Identify which cell holds the provided text, then report its (x, y) central coordinate. 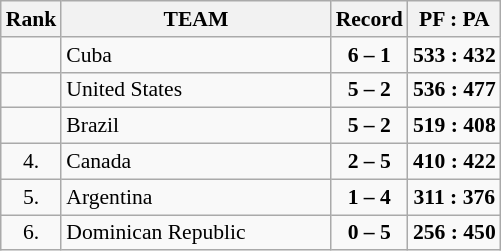
Canada (196, 162)
0 – 5 (370, 233)
PF : PA (454, 19)
Dominican Republic (196, 233)
6 – 1 (370, 55)
4. (32, 162)
536 : 477 (454, 90)
410 : 422 (454, 162)
256 : 450 (454, 233)
311 : 376 (454, 197)
2 – 5 (370, 162)
6. (32, 233)
5. (32, 197)
United States (196, 90)
1 – 4 (370, 197)
Record (370, 19)
533 : 432 (454, 55)
Cuba (196, 55)
Rank (32, 19)
519 : 408 (454, 126)
Brazil (196, 126)
Argentina (196, 197)
TEAM (196, 19)
